Return the (X, Y) coordinate for the center point of the cell that contains the specified text.  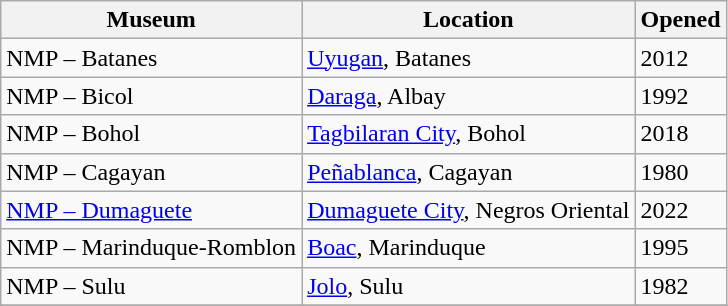
Peñablanca, Cagayan (468, 172)
1992 (680, 96)
NMP – Marinduque-Romblon (152, 248)
Uyugan, Batanes (468, 58)
Tagbilaran City, Bohol (468, 134)
Museum (152, 20)
1982 (680, 286)
NMP – Sulu (152, 286)
1980 (680, 172)
NMP – Dumaguete (152, 210)
2022 (680, 210)
NMP – Batanes (152, 58)
Boac, Marinduque (468, 248)
NMP – Bohol (152, 134)
Opened (680, 20)
2018 (680, 134)
NMP – Bicol (152, 96)
Daraga, Albay (468, 96)
NMP – Cagayan (152, 172)
Dumaguete City, Negros Oriental (468, 210)
2012 (680, 58)
Location (468, 20)
Jolo, Sulu (468, 286)
1995 (680, 248)
